Detect which cell encompasses the target text, then output its [x, y] center coordinate. 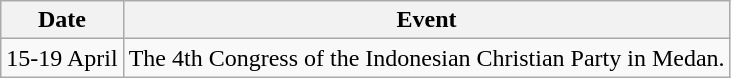
Event [426, 20]
The 4th Congress of the Indonesian Christian Party in Medan. [426, 58]
Date [62, 20]
15-19 April [62, 58]
